Detect which cell encompasses the target text, then output its (x, y) center coordinate. 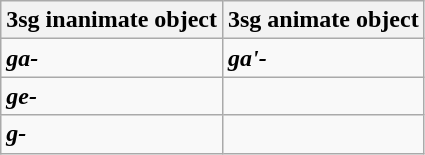
ga'- (323, 58)
3sg animate object (323, 20)
ga- (112, 58)
ge- (112, 96)
3sg inanimate object (112, 20)
g- (112, 134)
